Find where the given text appears and provide that cell's center as [x, y] coordinate. 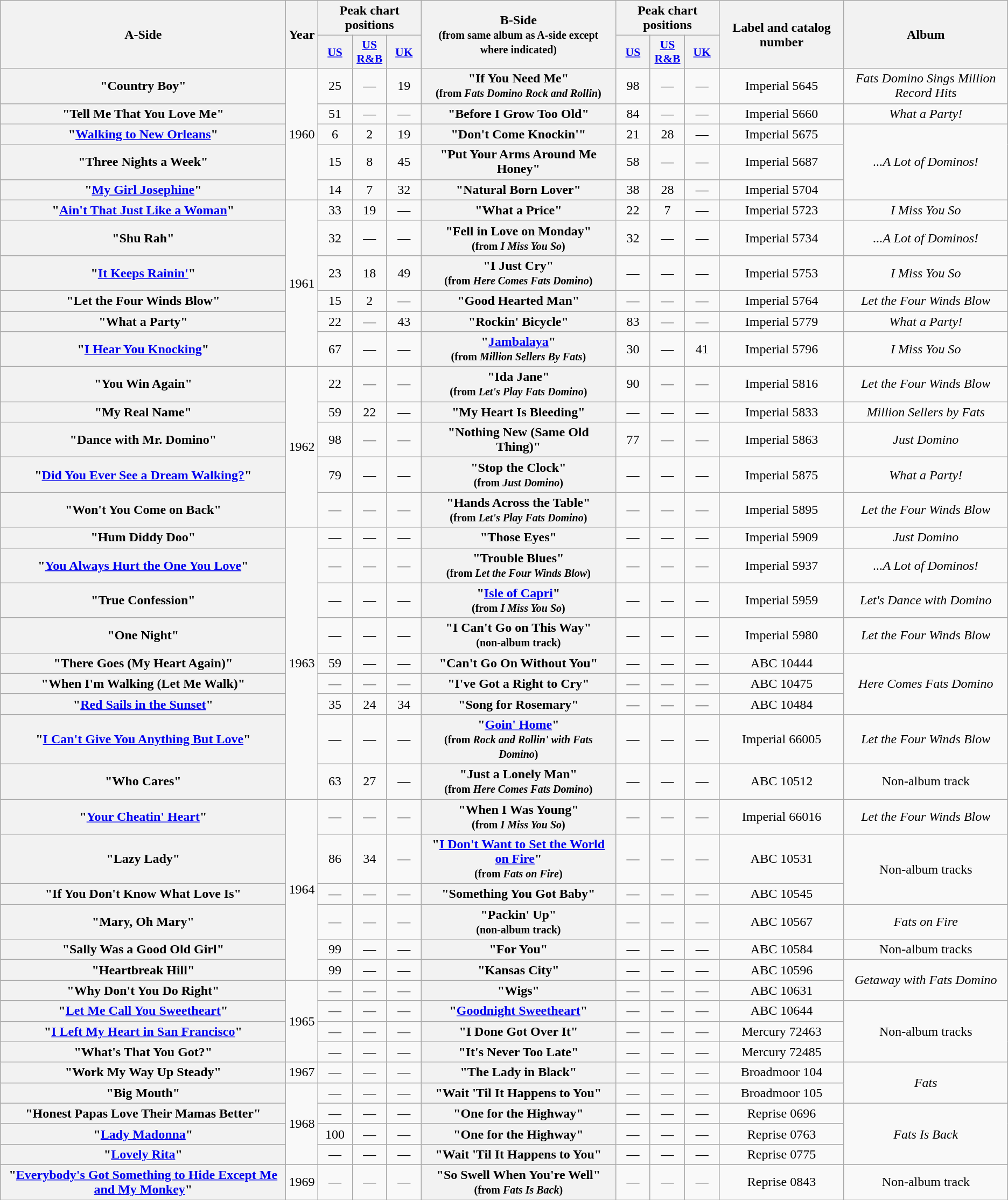
"I Just Cry"(from Here Comes Fats Domino) [518, 273]
"Stop the Clock"(from Just Domino) [518, 475]
1964 [302, 890]
41 [702, 349]
Imperial 66005 [782, 739]
Label and catalog number [782, 34]
"Isle of Capri"(from I Miss You So) [518, 600]
83 [633, 322]
Let's Dance with Domino [926, 600]
ABC 10567 [782, 922]
"It's Never Too Late" [518, 1052]
Fats Domino Sings Million Record Hits [926, 86]
ABC 10475 [782, 683]
Imperial 5734 [782, 238]
Imperial 5909 [782, 538]
"My Heart Is Bleeding" [518, 412]
"Country Boy" [143, 86]
ABC 10531 [782, 859]
"I Can't Give You Anything But Love" [143, 739]
"Honest Papas Love Their Mamas Better" [143, 1113]
"Big Mouth" [143, 1093]
"Who Cares" [143, 781]
"Goodnight Sweetheart" [518, 1011]
"What a Price" [518, 210]
Imperial 5779 [782, 322]
1965 [302, 1021]
86 [335, 859]
1968 [302, 1124]
ABC 10631 [782, 990]
"It Keeps Rainin'" [143, 273]
ABC 10644 [782, 1011]
"You Win Again" [143, 385]
"Song for Rosemary" [518, 704]
Imperial 5687 [782, 162]
"When I'm Walking (Let Me Walk)" [143, 683]
Broadmoor 104 [782, 1072]
Imperial 5895 [782, 510]
"Can't Go On Without You" [518, 663]
Fats [926, 1083]
"Three Nights a Week" [143, 162]
"Your Cheatin' Heart" [143, 817]
Imperial 5875 [782, 475]
33 [335, 210]
Here Comes Fats Domino [926, 683]
"Fell in Love on Monday"(from I Miss You So) [518, 238]
1969 [302, 1182]
Imperial 5959 [782, 600]
"If You Don't Know What Love Is" [143, 894]
"Jambalaya"(from Million Sellers By Fats) [518, 349]
Fats Is Back [926, 1134]
1967 [302, 1072]
Reprise 0775 [782, 1154]
Imperial 5675 [782, 134]
"I've Got a Right to Cry" [518, 683]
58 [633, 162]
ABC 10545 [782, 894]
"True Confession" [143, 600]
B-Side(from same album as A-side except where indicated) [518, 34]
"Goin' Home"(from Rock and Rollin' with Fats Domino) [518, 739]
"Ain't That Just Like a Woman" [143, 210]
"Won't You Come on Back" [143, 510]
ABC 10584 [782, 950]
"I Hear You Knocking" [143, 349]
ABC 10512 [782, 781]
"What's That You Got?" [143, 1052]
"When I Was Young"(from I Miss You So) [518, 817]
Broadmoor 105 [782, 1093]
ABC 10444 [782, 663]
"Sally Was a Good Old Girl" [143, 950]
ABC 10596 [782, 970]
"Work My Way Up Steady" [143, 1072]
8 [369, 162]
Year [302, 34]
"Heartbreak Hill" [143, 970]
"Why Don't You Do Right" [143, 990]
51 [335, 114]
"Let the Four Winds Blow" [143, 301]
Imperial 5816 [782, 385]
25 [335, 86]
Reprise 0763 [782, 1134]
84 [633, 114]
Album [926, 34]
"Kansas City" [518, 970]
"Walking to New Orleans" [143, 134]
"Rockin' Bicycle" [518, 322]
14 [335, 190]
Imperial 5937 [782, 566]
"One Night" [143, 636]
23 [335, 273]
Fats on Fire [926, 922]
"Shu Rah" [143, 238]
Imperial 5723 [782, 210]
79 [335, 475]
"What a Party" [143, 322]
"Dance with Mr. Domino" [143, 439]
"Lazy Lady" [143, 859]
77 [633, 439]
"If You Need Me"(from Fats Domino Rock and Rollin) [518, 86]
21 [633, 134]
43 [404, 322]
Mercury 72485 [782, 1052]
1962 [302, 447]
Imperial 5704 [782, 190]
"Just a Lonely Man"(from Here Comes Fats Domino) [518, 781]
"Everybody's Got Something to Hide Except Me and My Monkey" [143, 1182]
Imperial 5796 [782, 349]
38 [633, 190]
"For You" [518, 950]
"I Done Got Over It" [518, 1031]
"Natural Born Lover" [518, 190]
Imperial 5764 [782, 301]
"Trouble Blues"(from Let the Four Winds Blow) [518, 566]
"Nothing New (Same Old Thing)" [518, 439]
30 [633, 349]
"There Goes (My Heart Again)" [143, 663]
Reprise 0843 [782, 1182]
1963 [302, 664]
"So Swell When You're Well"(from Fats Is Back) [518, 1182]
45 [404, 162]
"Good Hearted Man" [518, 301]
Imperial 5660 [782, 114]
"Ida Jane"(from Let's Play Fats Domino) [518, 385]
35 [335, 704]
Imperial 66016 [782, 817]
Getaway with Fats Domino [926, 980]
"You Always Hurt the One You Love" [143, 566]
Million Sellers by Fats [926, 412]
"I Can't Go on This Way"(non-album track) [518, 636]
"Tell Me That You Love Me" [143, 114]
100 [335, 1134]
"Something You Got Baby" [518, 894]
"Mary, Oh Mary" [143, 922]
"Put Your Arms Around Me Honey" [518, 162]
"My Real Name" [143, 412]
Mercury 72463 [782, 1031]
18 [369, 273]
24 [369, 704]
"My Girl Josephine" [143, 190]
49 [404, 273]
"Lovely Rita" [143, 1154]
Reprise 0696 [782, 1113]
Imperial 5863 [782, 439]
"Wigs" [518, 990]
ABC 10484 [782, 704]
67 [335, 349]
1960 [302, 134]
"Did You Ever See a Dream Walking?" [143, 475]
63 [335, 781]
"Let Me Call You Sweetheart" [143, 1011]
"Lady Madonna" [143, 1134]
"Hum Diddy Doo" [143, 538]
"I Don't Want to Set the World on Fire"(from Fats on Fire) [518, 859]
Imperial 5753 [782, 273]
"Packin' Up"(non-album track) [518, 922]
"I Left My Heart in San Francisco" [143, 1031]
A-Side [143, 34]
Imperial 5645 [782, 86]
"Before I Grow Too Old" [518, 114]
"Don't Come Knockin'" [518, 134]
Imperial 5980 [782, 636]
27 [369, 781]
"The Lady in Black" [518, 1072]
1961 [302, 283]
"Those Eyes" [518, 538]
"Red Sails in the Sunset" [143, 704]
"Hands Across the Table"(from Let's Play Fats Domino) [518, 510]
6 [335, 134]
Imperial 5833 [782, 412]
90 [633, 385]
